Identify which cell holds the provided text, then report its (x, y) central coordinate. 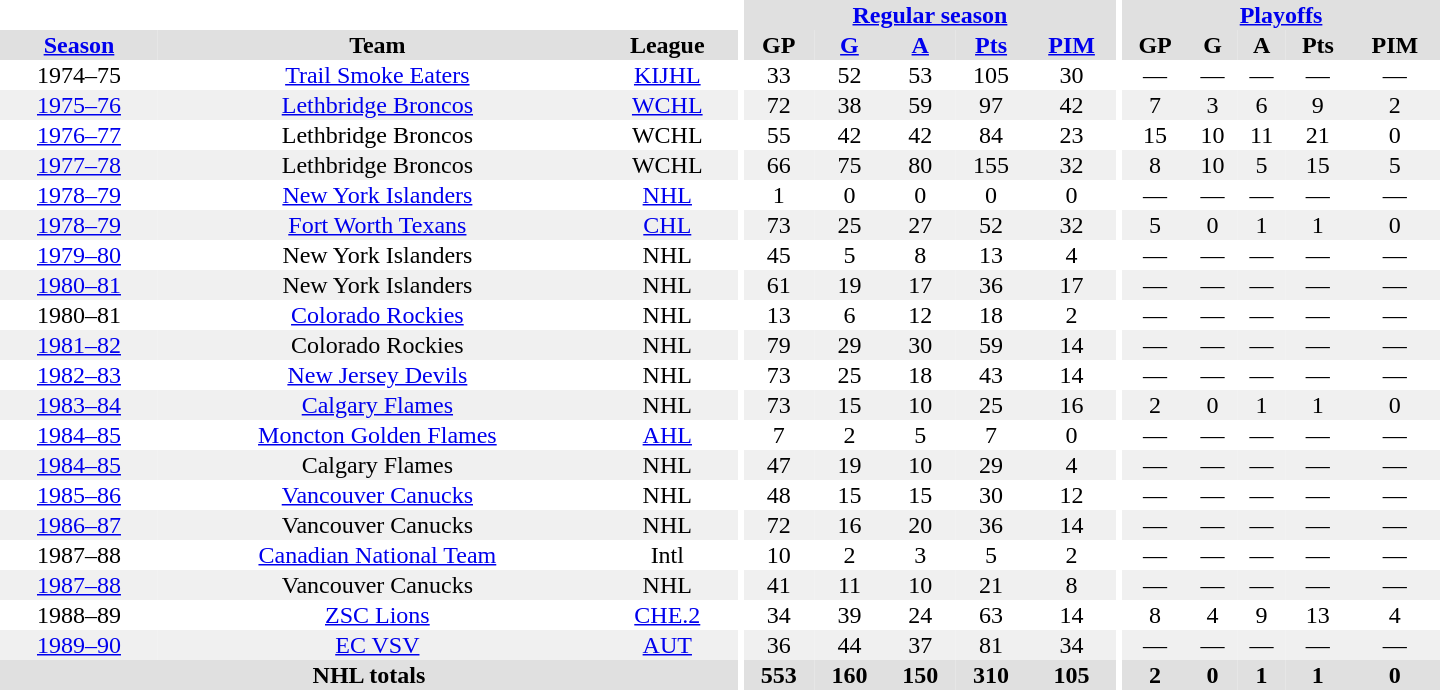
1974–75 (79, 75)
63 (992, 615)
1975–76 (79, 105)
1979–80 (79, 255)
45 (778, 255)
155 (992, 165)
1976–77 (79, 135)
CHE.2 (668, 615)
NHL totals (369, 675)
KIJHL (668, 75)
Team (378, 45)
37 (920, 645)
EC VSV (378, 645)
1982–83 (79, 375)
79 (778, 345)
84 (992, 135)
Playoffs (1281, 15)
24 (920, 615)
20 (920, 525)
97 (992, 105)
75 (850, 165)
41 (778, 585)
1981–82 (79, 345)
310 (992, 675)
Regular season (930, 15)
ZSC Lions (378, 615)
38 (850, 105)
League (668, 45)
48 (778, 495)
1989–90 (79, 645)
Intl (668, 555)
553 (778, 675)
44 (850, 645)
160 (850, 675)
61 (778, 285)
53 (920, 75)
39 (850, 615)
150 (920, 675)
Season (79, 45)
55 (778, 135)
66 (778, 165)
1977–78 (79, 165)
81 (992, 645)
AUT (668, 645)
AHL (668, 435)
43 (992, 375)
1986–87 (79, 525)
Canadian National Team (378, 555)
1988–89 (79, 615)
47 (778, 465)
80 (920, 165)
1985–86 (79, 495)
23 (1071, 135)
Trail Smoke Eaters (378, 75)
CHL (668, 225)
Moncton Golden Flames (378, 435)
1983–84 (79, 405)
33 (778, 75)
New Jersey Devils (378, 375)
Fort Worth Texans (378, 225)
27 (920, 225)
